Determine the (x, y) coordinate at the center of the cell enclosing the given text.  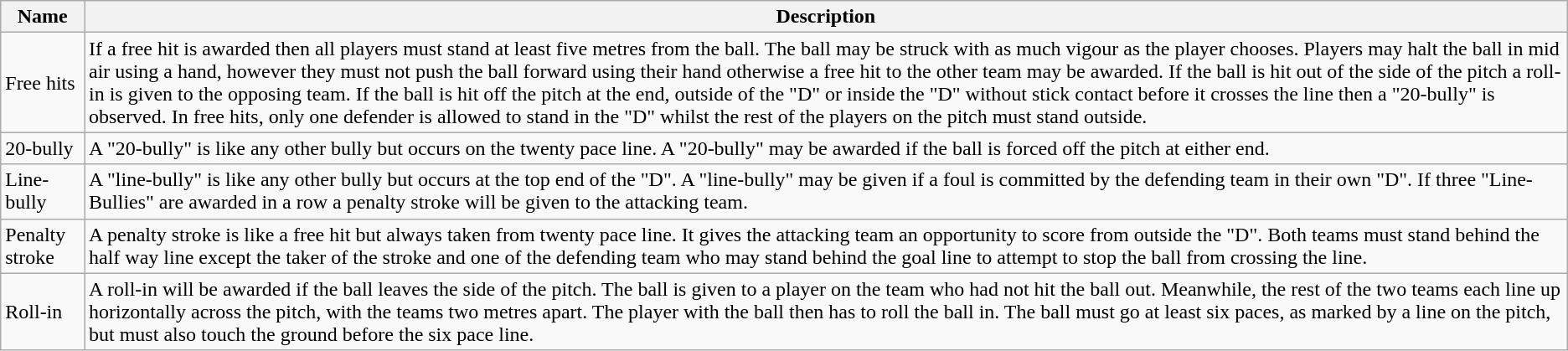
Penalty stroke (43, 246)
Roll-in (43, 312)
Line-bully (43, 191)
Description (826, 17)
20-bully (43, 148)
Name (43, 17)
Free hits (43, 82)
